For the text-containing cell, return its midpoint in [x, y] coordinate format. 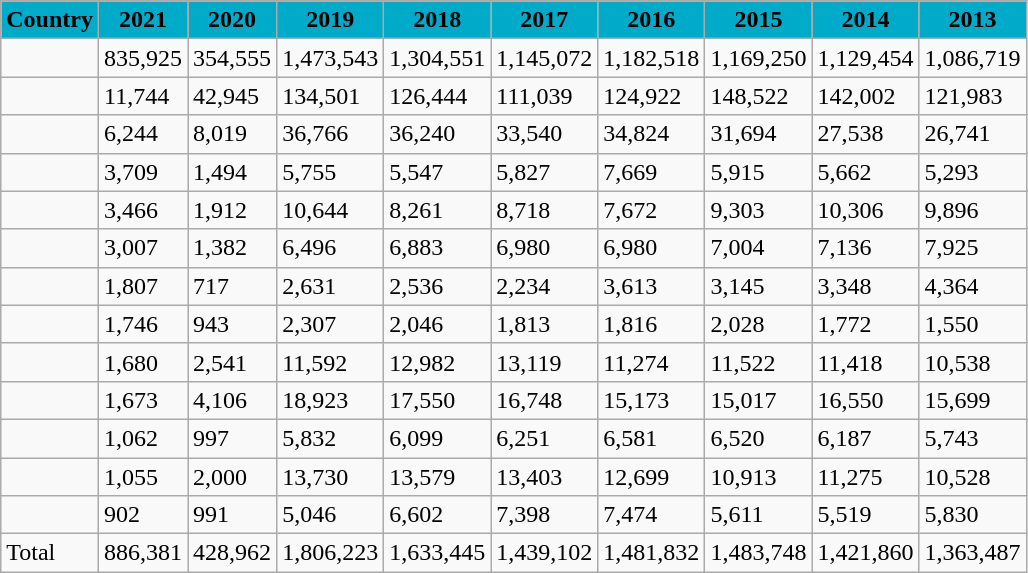
717 [232, 286]
1,680 [142, 362]
126,444 [438, 96]
111,039 [544, 96]
26,741 [972, 134]
3,145 [758, 286]
13,119 [544, 362]
1,421,860 [866, 553]
11,744 [142, 96]
1,439,102 [544, 553]
7,669 [652, 172]
8,019 [232, 134]
10,644 [330, 210]
1,086,719 [972, 58]
1,169,250 [758, 58]
997 [232, 438]
1,673 [142, 400]
34,824 [652, 134]
7,136 [866, 248]
2,028 [758, 324]
6,883 [438, 248]
8,261 [438, 210]
1,363,487 [972, 553]
1,550 [972, 324]
5,662 [866, 172]
1,473,543 [330, 58]
943 [232, 324]
15,017 [758, 400]
3,007 [142, 248]
10,913 [758, 477]
8,718 [544, 210]
5,827 [544, 172]
7,474 [652, 515]
1,481,832 [652, 553]
1,746 [142, 324]
11,274 [652, 362]
5,755 [330, 172]
2,631 [330, 286]
2020 [232, 20]
4,364 [972, 286]
5,547 [438, 172]
12,982 [438, 362]
9,896 [972, 210]
902 [142, 515]
2017 [544, 20]
3,709 [142, 172]
134,501 [330, 96]
5,915 [758, 172]
3,466 [142, 210]
1,806,223 [330, 553]
18,923 [330, 400]
15,173 [652, 400]
3,348 [866, 286]
2014 [866, 20]
2,000 [232, 477]
142,002 [866, 96]
1,182,518 [652, 58]
6,099 [438, 438]
27,538 [866, 134]
36,240 [438, 134]
1,816 [652, 324]
13,403 [544, 477]
10,528 [972, 477]
886,381 [142, 553]
2018 [438, 20]
2,234 [544, 286]
7,672 [652, 210]
5,046 [330, 515]
7,925 [972, 248]
6,251 [544, 438]
6,496 [330, 248]
1,912 [232, 210]
12,699 [652, 477]
6,187 [866, 438]
428,962 [232, 553]
Country [50, 20]
1,483,748 [758, 553]
5,611 [758, 515]
148,522 [758, 96]
2,541 [232, 362]
11,592 [330, 362]
5,832 [330, 438]
5,743 [972, 438]
1,807 [142, 286]
2,307 [330, 324]
2013 [972, 20]
121,983 [972, 96]
6,244 [142, 134]
1,772 [866, 324]
1,145,072 [544, 58]
2015 [758, 20]
16,550 [866, 400]
Total [50, 553]
6,520 [758, 438]
9,303 [758, 210]
10,538 [972, 362]
2019 [330, 20]
11,275 [866, 477]
1,633,445 [438, 553]
31,694 [758, 134]
2,536 [438, 286]
3,613 [652, 286]
13,730 [330, 477]
1,129,454 [866, 58]
1,304,551 [438, 58]
11,418 [866, 362]
354,555 [232, 58]
15,699 [972, 400]
7,398 [544, 515]
2021 [142, 20]
2016 [652, 20]
16,748 [544, 400]
991 [232, 515]
1,494 [232, 172]
124,922 [652, 96]
36,766 [330, 134]
1,813 [544, 324]
6,602 [438, 515]
10,306 [866, 210]
7,004 [758, 248]
5,830 [972, 515]
5,519 [866, 515]
4,106 [232, 400]
33,540 [544, 134]
5,293 [972, 172]
2,046 [438, 324]
42,945 [232, 96]
835,925 [142, 58]
13,579 [438, 477]
1,055 [142, 477]
1,382 [232, 248]
17,550 [438, 400]
11,522 [758, 362]
6,581 [652, 438]
1,062 [142, 438]
